For the text-containing cell, return its midpoint in (x, y) coordinate format. 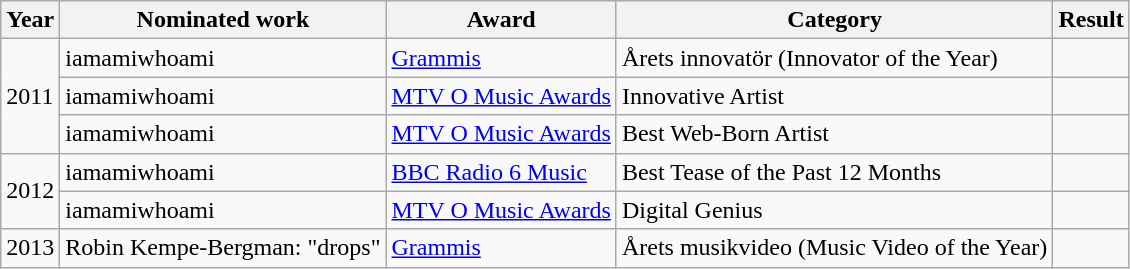
Robin Kempe-Bergman: "drops" (223, 248)
2013 (30, 248)
Category (834, 20)
Årets innovatör (Innovator of the Year) (834, 58)
Digital Genius (834, 210)
Award (501, 20)
Årets musikvideo (Music Video of the Year) (834, 248)
Result (1091, 20)
Best Web-Born Artist (834, 134)
Year (30, 20)
2011 (30, 96)
Nominated work (223, 20)
BBC Radio 6 Music (501, 172)
Innovative Artist (834, 96)
2012 (30, 191)
Best Tease of the Past 12 Months (834, 172)
